Pinpoint the cell where the given text exists, returning its [x, y] midpoint coordinate. 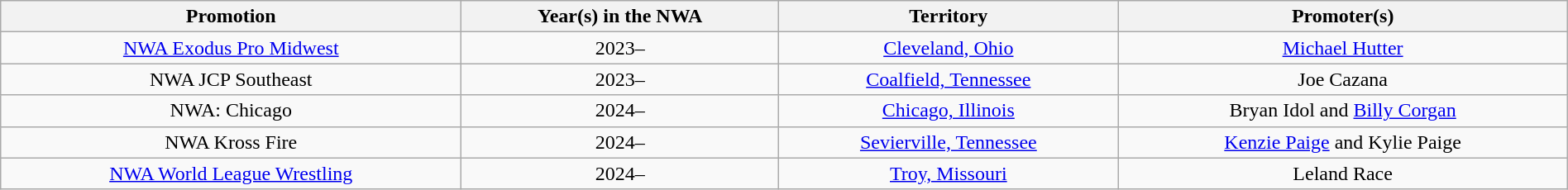
Michael Hutter [1343, 48]
NWA World League Wrestling [232, 173]
Territory [949, 17]
Chicago, Illinois [949, 111]
NWA JCP Southeast [232, 79]
NWA Exodus Pro Midwest [232, 48]
Kenzie Paige and Kylie Paige [1343, 142]
Year(s) in the NWA [620, 17]
Promoter(s) [1343, 17]
Coalfield, Tennessee [949, 79]
Bryan Idol and Billy Corgan [1343, 111]
Promotion [232, 17]
Cleveland, Ohio [949, 48]
NWA: Chicago [232, 111]
Leland Race [1343, 173]
Joe Cazana [1343, 79]
Sevierville, Tennessee [949, 142]
Troy, Missouri [949, 173]
NWA Kross Fire [232, 142]
